Determine the [x, y] coordinate at the center of the cell enclosing the given text.  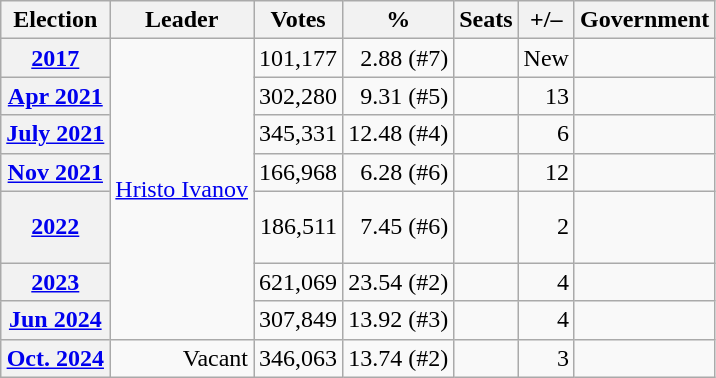
2 [546, 227]
Votes [298, 20]
Government [644, 20]
Jun 2024 [56, 320]
166,968 [298, 172]
307,849 [298, 320]
Apr 2021 [56, 96]
New [546, 58]
2017 [56, 58]
Election [56, 20]
101,177 [298, 58]
6.28 (#6) [398, 172]
13.74 (#2) [398, 358]
186,511 [298, 227]
13.92 (#3) [398, 320]
July 2021 [56, 134]
2023 [56, 282]
+/– [546, 20]
346,063 [298, 358]
Leader [182, 20]
% [398, 20]
Oct. 2024 [56, 358]
23.54 (#2) [398, 282]
Hristo Ivanov [182, 189]
12.48 (#4) [398, 134]
345,331 [298, 134]
2022 [56, 227]
12 [546, 172]
9.31 (#5) [398, 96]
621,069 [298, 282]
6 [546, 134]
7.45 (#6) [398, 227]
13 [546, 96]
Nov 2021 [56, 172]
3 [546, 358]
Seats [486, 20]
2.88 (#7) [398, 58]
302,280 [298, 96]
Vacant [182, 358]
